Return (x, y) of the center of cell containing provided text 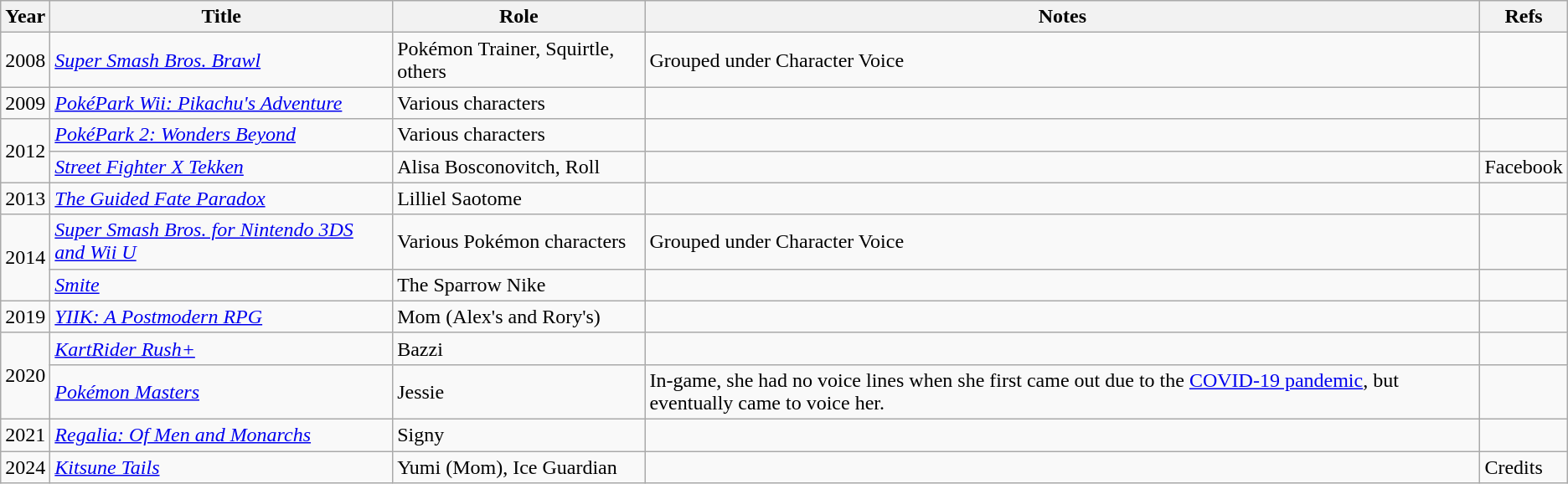
The Guided Fate Paradox (221, 198)
Street Fighter X Tekken (221, 167)
Regalia: Of Men and Monarchs (221, 435)
2024 (25, 466)
Year (25, 17)
Facebook (1524, 167)
Pokémon Trainer, Squirtle, others (519, 60)
PokéPark Wii: Pikachu's Adventure (221, 103)
Refs (1524, 17)
Alisa Bosconovitch, Roll (519, 167)
2009 (25, 103)
YIIK: A Postmodern RPG (221, 317)
Pokémon Masters (221, 392)
Super Smash Bros. for Nintendo 3DS and Wii U (221, 241)
Super Smash Bros. Brawl (221, 60)
Bazzi (519, 348)
2014 (25, 258)
Smite (221, 285)
Signy (519, 435)
2012 (25, 151)
In-game, she had no voice lines when she first came out due to the COVID-19 pandemic, but eventually came to voice her. (1062, 392)
Lilliel Saotome (519, 198)
The Sparrow Nike (519, 285)
Jessie (519, 392)
Various Pokémon characters (519, 241)
PokéPark 2: Wonders Beyond (221, 135)
2021 (25, 435)
Role (519, 17)
KartRider Rush+ (221, 348)
Notes (1062, 17)
Credits (1524, 466)
Mom (Alex's and Rory's) (519, 317)
2019 (25, 317)
Yumi (Mom), Ice Guardian (519, 466)
Title (221, 17)
2008 (25, 60)
2013 (25, 198)
Kitsune Tails (221, 466)
2020 (25, 375)
